Capture the cell that displays the provided text and extract its [X, Y] central coordinate. 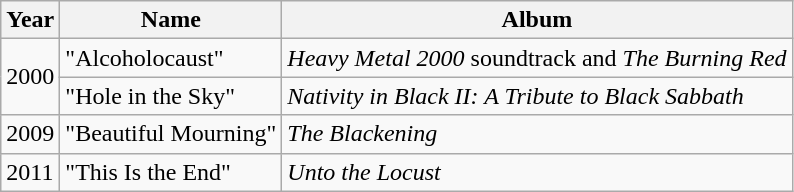
"Beautiful Mourning" [171, 134]
Name [171, 20]
Album [537, 20]
Year [30, 20]
"Alcoholocaust" [171, 58]
2000 [30, 77]
"This Is the End" [171, 172]
Nativity in Black II: A Tribute to Black Sabbath [537, 96]
The Blackening [537, 134]
"Hole in the Sky" [171, 96]
2011 [30, 172]
2009 [30, 134]
Unto the Locust [537, 172]
Heavy Metal 2000 soundtrack and The Burning Red [537, 58]
